Capture the cell that displays the provided text and extract its (X, Y) central coordinate. 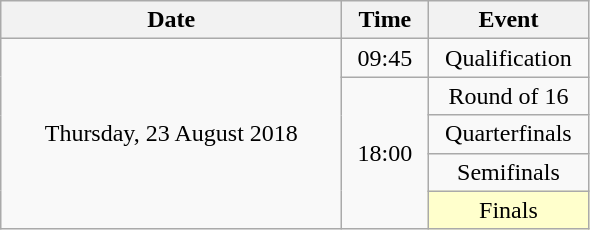
18:00 (385, 153)
Quarterfinals (508, 134)
09:45 (385, 58)
Event (508, 20)
Semifinals (508, 172)
Finals (508, 210)
Thursday, 23 August 2018 (172, 134)
Qualification (508, 58)
Round of 16 (508, 96)
Time (385, 20)
Date (172, 20)
